Find where the given text appears and provide that cell's center as [x, y] coordinate. 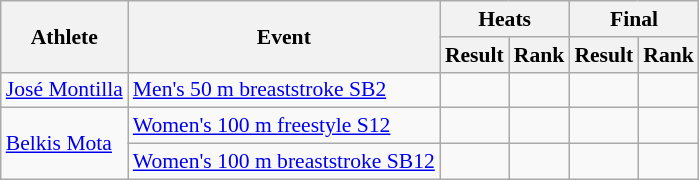
Women's 100 m breaststroke SB12 [284, 162]
Athlete [64, 36]
Men's 50 m breaststroke SB2 [284, 90]
Belkis Mota [64, 144]
José Montilla [64, 90]
Final [634, 19]
Event [284, 36]
Heats [504, 19]
Women's 100 m freestyle S12 [284, 126]
